Detect which cell encompasses the target text, then output its (X, Y) center coordinate. 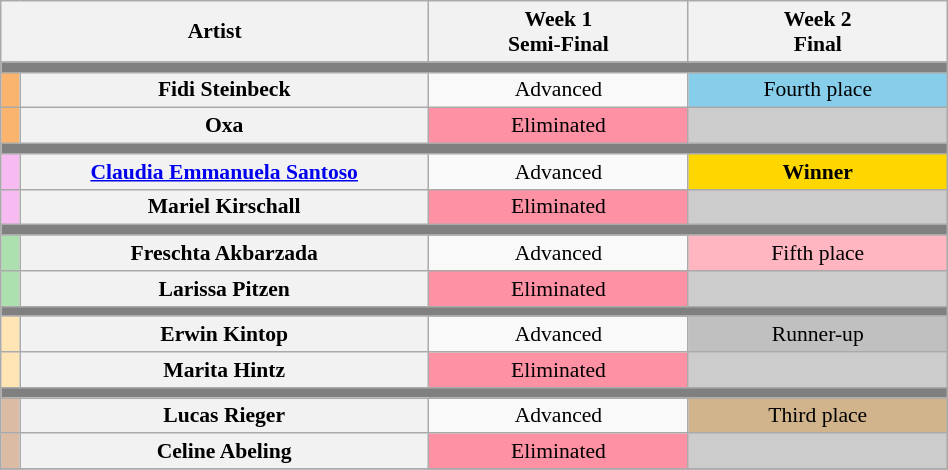
Fidi Steinbeck (224, 90)
Erwin Kintop (224, 335)
Freschta Akbarzada (224, 253)
Winner (818, 172)
Fourth place (818, 90)
Marita Hintz (224, 370)
Third place (818, 416)
Runner-up (818, 335)
Artist (215, 32)
Fifth place (818, 253)
Oxa (224, 126)
Lucas Rieger (224, 416)
Larissa Pitzen (224, 289)
Week 2Final (818, 32)
Week 1Semi-Final (559, 32)
Claudia Emmanuela Santoso (224, 172)
Mariel Kirschall (224, 207)
Celine Abeling (224, 452)
